Scan for the cell matching the given text and deliver its [X, Y] coordinate at center. 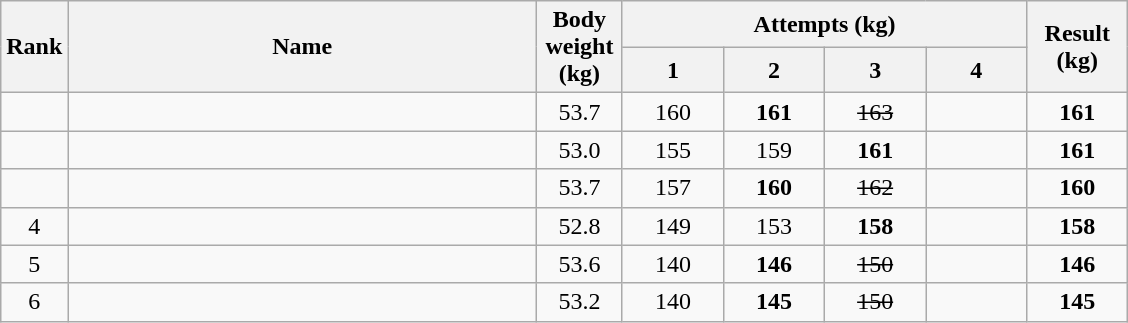
3 [876, 70]
157 [672, 188]
Attempts (kg) [824, 24]
Name [302, 47]
2 [774, 70]
53.0 [579, 150]
149 [672, 226]
53.6 [579, 264]
153 [774, 226]
5 [34, 264]
155 [672, 150]
159 [774, 150]
52.8 [579, 226]
Rank [34, 47]
163 [876, 112]
53.2 [579, 302]
6 [34, 302]
Result (kg) [1078, 47]
1 [672, 70]
162 [876, 188]
Body weight (kg) [579, 47]
